Determine the [x, y] coordinate at the center of the cell enclosing the given text.  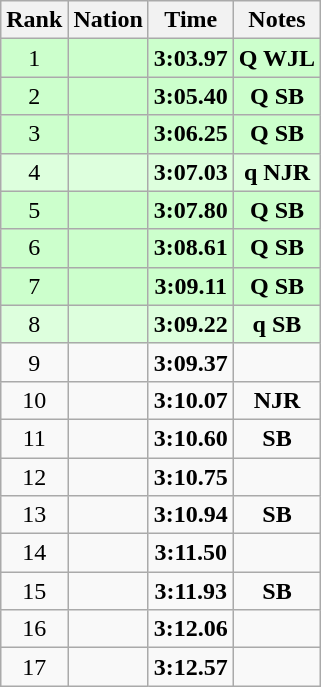
Notes [276, 20]
3:09.22 [190, 324]
3:09.37 [190, 362]
5 [34, 210]
16 [34, 629]
15 [34, 591]
7 [34, 286]
NJR [276, 400]
3:08.61 [190, 248]
3:10.07 [190, 400]
3 [34, 134]
3:12.57 [190, 667]
3:10.75 [190, 477]
4 [34, 172]
9 [34, 362]
17 [34, 667]
Nation [108, 20]
3:11.93 [190, 591]
8 [34, 324]
3:10.94 [190, 515]
q SB [276, 324]
q NJR [276, 172]
3:09.11 [190, 286]
3:07.80 [190, 210]
Q WJL [276, 58]
13 [34, 515]
12 [34, 477]
3:07.03 [190, 172]
11 [34, 438]
3:11.50 [190, 553]
10 [34, 400]
3:10.60 [190, 438]
Time [190, 20]
6 [34, 248]
2 [34, 96]
14 [34, 553]
3:06.25 [190, 134]
1 [34, 58]
Rank [34, 20]
3:05.40 [190, 96]
3:12.06 [190, 629]
3:03.97 [190, 58]
